Scan for the cell matching the given text and deliver its (x, y) coordinate at center. 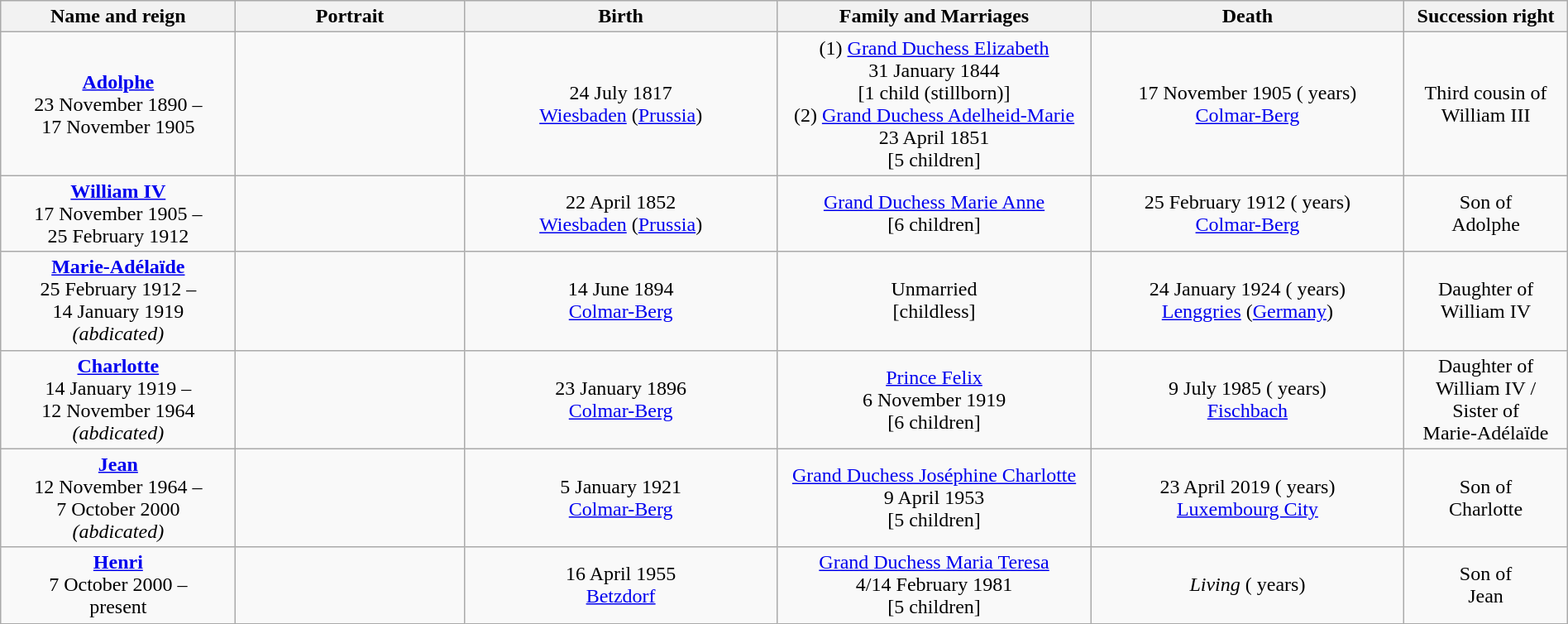
Grand Duchess Marie Anne[6 children] (935, 214)
William IV17 November 1905 –25 February 1912 (118, 214)
(1) Grand Duchess Elizabeth31 January 1844[1 child (stillborn)](2) Grand Duchess Adelheid-Marie23 April 1851[5 children] (935, 104)
Birth (620, 17)
9 July 1985 ( years)Fischbach (1247, 399)
Son ofAdolphe (1485, 214)
Son ofJean (1485, 585)
Death (1247, 17)
Grand Duchess Joséphine Charlotte9 April 1953[5 children] (935, 498)
Adolphe23 November 1890 –17 November 1905 (118, 104)
Marie-Adélaïde25 February 1912 –14 January 1919(abdicated) (118, 301)
17 November 1905 ( years)Colmar-Berg (1247, 104)
22 April 1852Wiesbaden (Prussia) (620, 214)
Family and Marriages (935, 17)
14 June 1894Colmar-Berg (620, 301)
Portrait (350, 17)
Daughter ofWilliam IV /Sister ofMarie-Adélaïde (1485, 399)
23 January 1896Colmar-Berg (620, 399)
Living ( years) (1247, 585)
24 July 1817Wiesbaden (Prussia) (620, 104)
Third cousin of William III (1485, 104)
24 January 1924 ( years)Lenggries (Germany) (1247, 301)
Son ofCharlotte (1485, 498)
16 April 1955Betzdorf (620, 585)
Name and reign (118, 17)
Prince Felix6 November 1919[6 children] (935, 399)
Jean12 November 1964 –7 October 2000(abdicated) (118, 498)
Henri7 October 2000 –present (118, 585)
Grand Duchess Maria Teresa4/14 February 1981[5 children] (935, 585)
5 January 1921Colmar-Berg (620, 498)
23 April 2019 ( years)Luxembourg City (1247, 498)
25 February 1912 ( years)Colmar-Berg (1247, 214)
Succession right (1485, 17)
Unmarried[childless] (935, 301)
Daughter ofWilliam IV (1485, 301)
Charlotte14 January 1919 –12 November 1964(abdicated) (118, 399)
